Return the (X, Y) coordinate for the center point of the cell that contains the specified text.  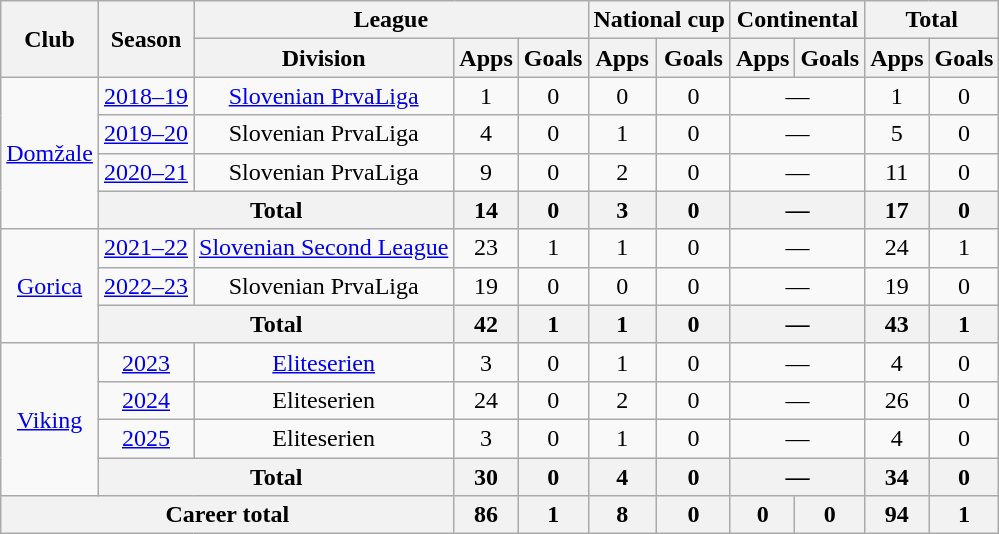
2019–20 (146, 134)
86 (486, 515)
Gorica (50, 286)
Season (146, 39)
National cup (659, 20)
14 (486, 210)
11 (897, 172)
9 (486, 172)
2018–19 (146, 96)
Division (324, 58)
2021–22 (146, 248)
43 (897, 324)
23 (486, 248)
30 (486, 477)
Club (50, 39)
26 (897, 400)
2020–21 (146, 172)
2023 (146, 362)
17 (897, 210)
Viking (50, 419)
5 (897, 134)
34 (897, 477)
League (391, 20)
2025 (146, 438)
8 (622, 515)
2022–23 (146, 286)
Domžale (50, 153)
94 (897, 515)
Slovenian Second League (324, 248)
42 (486, 324)
Continental (797, 20)
2024 (146, 400)
Career total (228, 515)
